Return (X, Y) of the center of cell containing provided text 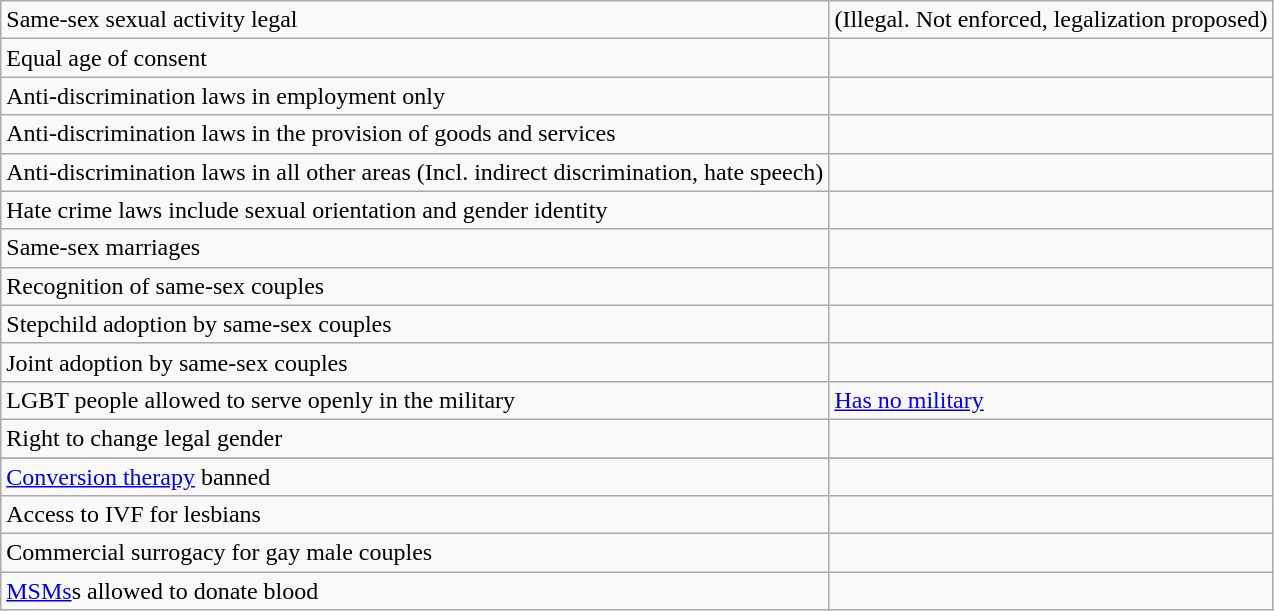
MSMss allowed to donate blood (415, 591)
Same-sex marriages (415, 248)
Access to IVF for lesbians (415, 515)
Hate crime laws include sexual orientation and gender identity (415, 210)
Joint adoption by same-sex couples (415, 362)
Anti-discrimination laws in the provision of goods and services (415, 134)
Anti-discrimination laws in employment only (415, 96)
Same-sex sexual activity legal (415, 20)
Has no military (1051, 400)
Stepchild adoption by same-sex couples (415, 324)
(Illegal. Not enforced, legalization proposed) (1051, 20)
Recognition of same-sex couples (415, 286)
Right to change legal gender (415, 438)
Anti-discrimination laws in all other areas (Incl. indirect discrimination, hate speech) (415, 172)
Conversion therapy banned (415, 477)
LGBT people allowed to serve openly in the military (415, 400)
Equal age of consent (415, 58)
Commercial surrogacy for gay male couples (415, 553)
